Return (x, y) of the center of cell containing provided text 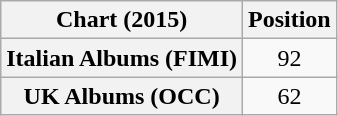
62 (290, 96)
UK Albums (OCC) (122, 96)
Position (290, 20)
Italian Albums (FIMI) (122, 58)
92 (290, 58)
Chart (2015) (122, 20)
